Capture the cell that displays the provided text and extract its [x, y] central coordinate. 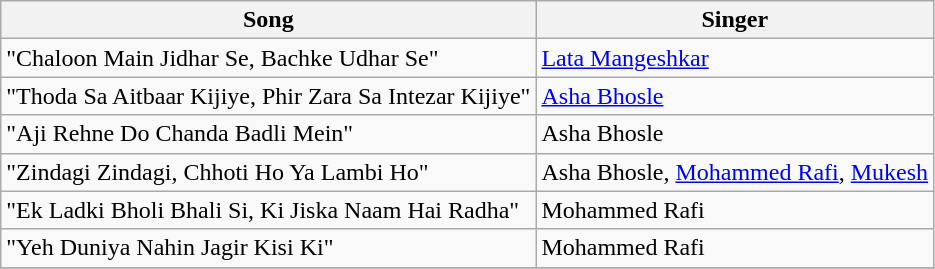
"Ek Ladki Bholi Bhali Si, Ki Jiska Naam Hai Radha" [268, 210]
"Zindagi Zindagi, Chhoti Ho Ya Lambi Ho" [268, 172]
"Aji Rehne Do Chanda Badli Mein" [268, 134]
"Yeh Duniya Nahin Jagir Kisi Ki" [268, 248]
Song [268, 20]
Asha Bhosle, Mohammed Rafi, Mukesh [735, 172]
"Thoda Sa Aitbaar Kijiye, Phir Zara Sa Intezar Kijiye" [268, 96]
Singer [735, 20]
Lata Mangeshkar [735, 58]
"Chaloon Main Jidhar Se, Bachke Udhar Se" [268, 58]
